From the cell containing the given text, extract its center point as [x, y] coordinate. 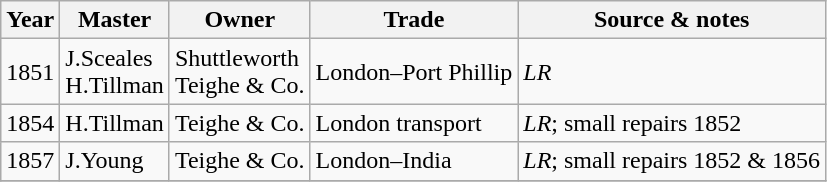
1851 [30, 72]
London transport [414, 123]
Owner [240, 20]
London–India [414, 161]
J.Young [115, 161]
Year [30, 20]
1857 [30, 161]
Trade [414, 20]
LR [672, 72]
Master [115, 20]
Source & notes [672, 20]
LR; small repairs 1852 & 1856 [672, 161]
LR; small repairs 1852 [672, 123]
H.Tillman [115, 123]
J.ScealesH.Tillman [115, 72]
1854 [30, 123]
ShuttleworthTeighe & Co. [240, 72]
London–Port Phillip [414, 72]
